Extract the [X, Y] coordinate from the center of the cell holding the provided text.  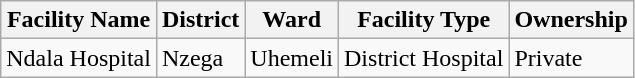
Facility Name [79, 20]
District [200, 20]
Nzega [200, 58]
Ward [292, 20]
Ownership [571, 20]
Uhemeli [292, 58]
Private [571, 58]
Ndala Hospital [79, 58]
District Hospital [424, 58]
Facility Type [424, 20]
